Return the [x, y] coordinate for the center point of the cell that contains the specified text.  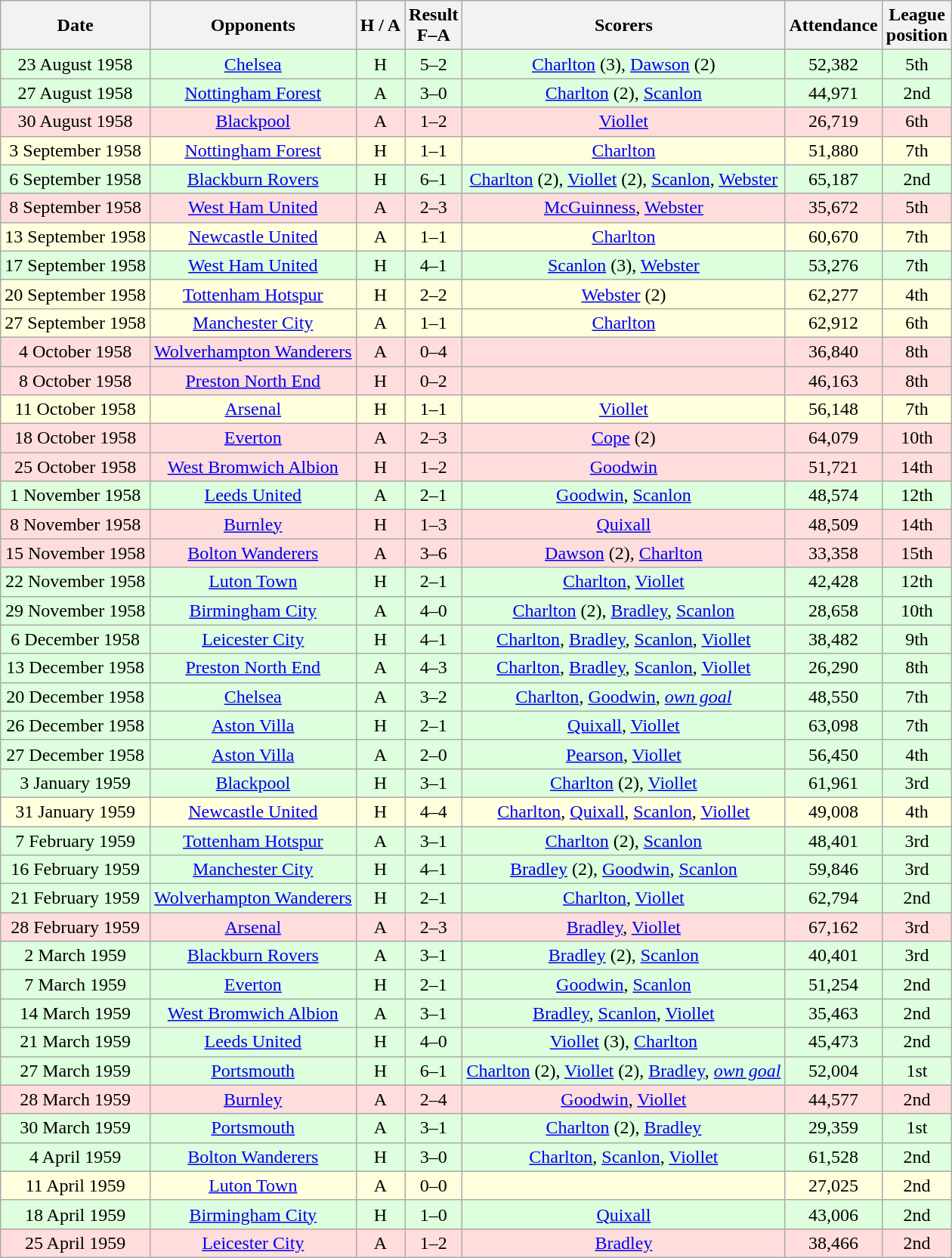
Bradley (2), Goodwin, Scanlon [624, 870]
36,840 [833, 351]
44,971 [833, 93]
7 March 1959 [76, 984]
38,482 [833, 639]
Webster (2) [624, 294]
Pearson, Viollet [624, 754]
44,577 [833, 1099]
0–2 [434, 380]
21 March 1959 [76, 1042]
2 March 1959 [76, 956]
Date [76, 26]
51,880 [833, 150]
27,025 [833, 1185]
4–3 [434, 668]
65,187 [833, 179]
21 February 1959 [76, 898]
8 October 1958 [76, 380]
H / A [380, 26]
60,670 [833, 236]
13 December 1958 [76, 668]
6 December 1958 [76, 639]
56,148 [833, 410]
59,846 [833, 870]
0–0 [434, 1185]
Goodwin [624, 467]
62,794 [833, 898]
17 September 1958 [76, 265]
Viollet (3), Charlton [624, 1042]
14 March 1959 [76, 1013]
8 November 1958 [76, 524]
28 February 1959 [76, 927]
1 November 1958 [76, 496]
40,401 [833, 956]
2–4 [434, 1099]
43,006 [833, 1214]
8 September 1958 [76, 208]
35,672 [833, 208]
53,276 [833, 265]
25 October 1958 [76, 467]
27 December 1958 [76, 754]
1–0 [434, 1214]
Charlton (3), Dawson (2) [624, 64]
1–3 [434, 524]
31 January 1959 [76, 811]
6 September 1958 [76, 179]
30 August 1958 [76, 122]
38,466 [833, 1243]
35,463 [833, 1013]
Charlton (2), Viollet (2), Bradley, own goal [624, 1071]
33,358 [833, 553]
4–4 [434, 811]
48,509 [833, 524]
67,162 [833, 927]
61,961 [833, 783]
11 October 1958 [76, 410]
Charlton, Quixall, Scanlon, Viollet [624, 811]
62,912 [833, 323]
Charlton (2), Bradley, Scanlon [624, 610]
26 December 1958 [76, 725]
Cope (2) [624, 438]
28,658 [833, 610]
16 February 1959 [76, 870]
Bradley (2), Scanlon [624, 956]
3–2 [434, 697]
Bradley, Scanlon, Viollet [624, 1013]
4 October 1958 [76, 351]
Goodwin, Viollet [624, 1099]
20 December 1958 [76, 697]
27 March 1959 [76, 1071]
26,290 [833, 668]
Charlton, Scanlon, Viollet [624, 1157]
48,550 [833, 697]
2–0 [434, 754]
51,254 [833, 984]
Quixall, Viollet [624, 725]
Bradley, Viollet [624, 927]
28 March 1959 [76, 1099]
62,277 [833, 294]
29 November 1958 [76, 610]
3 September 1958 [76, 150]
18 October 1958 [76, 438]
56,450 [833, 754]
45,473 [833, 1042]
63,098 [833, 725]
Attendance [833, 26]
49,008 [833, 811]
Dawson (2), Charlton [624, 553]
23 August 1958 [76, 64]
Charlton (2), Bradley [624, 1128]
7 February 1959 [76, 841]
15th [916, 553]
52,004 [833, 1071]
25 April 1959 [76, 1243]
22 November 1958 [76, 582]
26,719 [833, 122]
3–6 [434, 553]
4 April 1959 [76, 1157]
Charlton, Goodwin, own goal [624, 697]
46,163 [833, 380]
30 March 1959 [76, 1128]
ResultF–A [434, 26]
3 January 1959 [76, 783]
29,359 [833, 1128]
Bradley [624, 1243]
27 September 1958 [76, 323]
Scorers [624, 26]
Charlton (2), Viollet (2), Scanlon, Webster [624, 179]
2–2 [434, 294]
0–4 [434, 351]
McGuinness, Webster [624, 208]
61,528 [833, 1157]
52,382 [833, 64]
27 August 1958 [76, 93]
9th [916, 639]
5–2 [434, 64]
64,079 [833, 438]
15 November 1958 [76, 553]
Scanlon (3), Webster [624, 265]
20 September 1958 [76, 294]
51,721 [833, 467]
48,574 [833, 496]
42,428 [833, 582]
13 September 1958 [76, 236]
11 April 1959 [76, 1185]
Charlton (2), Viollet [624, 783]
18 April 1959 [76, 1214]
48,401 [833, 841]
Opponents [252, 26]
Leagueposition [916, 26]
